Search for the cell housing the specified text and yield its (X, Y) center coordinate. 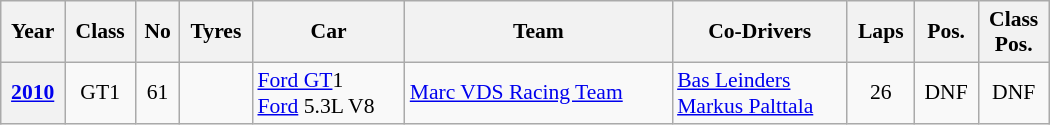
ClassPos. (1014, 32)
Marc VDS Racing Team (538, 92)
Bas Leinders Markus Palttala (760, 92)
No (158, 32)
Pos. (946, 32)
2010 (33, 92)
Year (33, 32)
Car (328, 32)
61 (158, 92)
Class (100, 32)
Co-Drivers (760, 32)
Laps (880, 32)
26 (880, 92)
GT1 (100, 92)
Ford GT1Ford 5.3L V8 (328, 92)
Tyres (216, 32)
Team (538, 32)
